Provide the [x, y] coordinate of the cell's center where the given text is located.  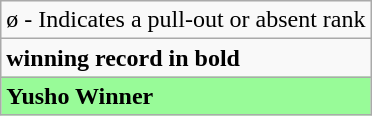
ø - Indicates a pull-out or absent rank [186, 20]
Yusho Winner [186, 96]
winning record in bold [186, 58]
